Locate the cell with the specified text and output its (x, y) center coordinate. 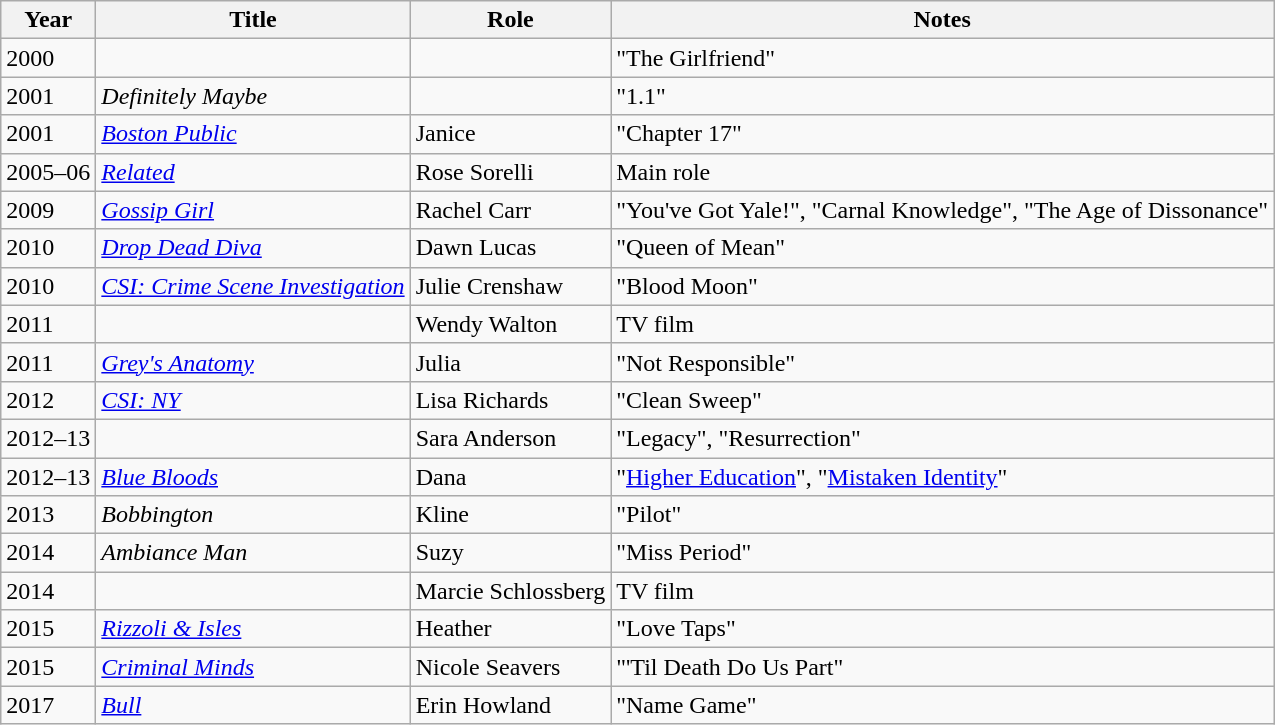
Wendy Walton (510, 324)
Gossip Girl (253, 210)
Notes (942, 20)
Janice (510, 134)
Julia (510, 362)
"Chapter 17" (942, 134)
"Blood Moon" (942, 286)
Bobbington (253, 515)
2012 (48, 400)
"Name Game" (942, 705)
"Clean Sweep" (942, 400)
Bull (253, 705)
Blue Bloods (253, 477)
"Legacy", "Resurrection" (942, 438)
Heather (510, 629)
Rose Sorelli (510, 172)
Marcie Schlossberg (510, 591)
"1.1" (942, 96)
"The Girlfriend" (942, 58)
"'Til Death Do Us Part" (942, 667)
"Higher Education", "Mistaken Identity" (942, 477)
Erin Howland (510, 705)
Rachel Carr (510, 210)
2005–06 (48, 172)
Rizzoli & Isles (253, 629)
Dawn Lucas (510, 248)
"Miss Period" (942, 553)
Related (253, 172)
2009 (48, 210)
"You've Got Yale!", "Carnal Knowledge", "The Age of Dissonance" (942, 210)
Sara Anderson (510, 438)
CSI: Crime Scene Investigation (253, 286)
2000 (48, 58)
"Not Responsible" (942, 362)
Lisa Richards (510, 400)
Drop Dead Diva (253, 248)
"Pilot" (942, 515)
Definitely Maybe (253, 96)
Grey's Anatomy (253, 362)
2017 (48, 705)
Dana (510, 477)
Role (510, 20)
Julie Crenshaw (510, 286)
Title (253, 20)
2013 (48, 515)
Main role (942, 172)
Suzy (510, 553)
"Queen of Mean" (942, 248)
CSI: NY (253, 400)
Kline (510, 515)
"Love Taps" (942, 629)
Criminal Minds (253, 667)
Boston Public (253, 134)
Year (48, 20)
Ambiance Man (253, 553)
Nicole Seavers (510, 667)
